Scan for the cell matching the given text and deliver its [x, y] coordinate at center. 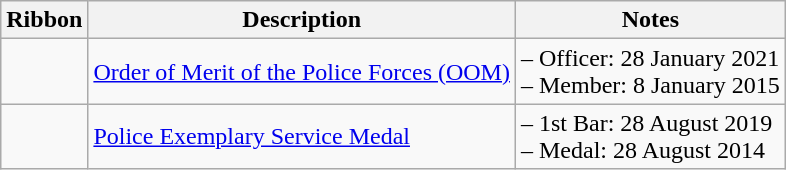
Ribbon [44, 20]
– 1st Bar: 28 August 2019– Medal: 28 August 2014 [650, 136]
Order of Merit of the Police Forces (OOM) [302, 72]
Description [302, 20]
Police Exemplary Service Medal [302, 136]
Notes [650, 20]
– Officer: 28 January 2021– Member: 8 January 2015 [650, 72]
